Find where the given text appears and provide that cell's center as (x, y) coordinate. 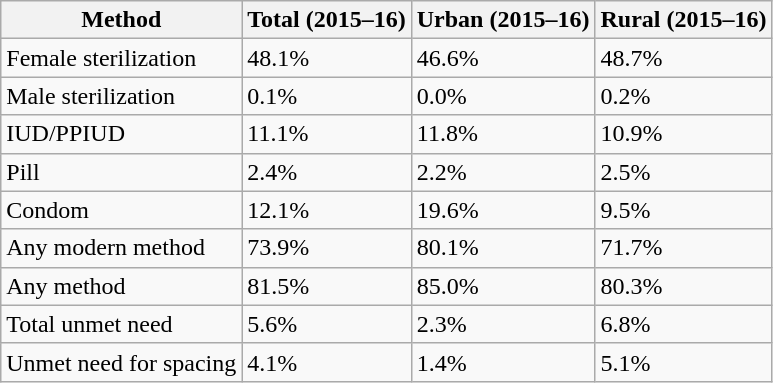
19.6% (503, 210)
81.5% (327, 286)
12.1% (327, 210)
85.0% (503, 286)
2.3% (503, 324)
0.1% (327, 96)
48.7% (684, 58)
Method (122, 20)
0.0% (503, 96)
Any method (122, 286)
5.1% (684, 362)
Urban (2015–16) (503, 20)
10.9% (684, 134)
71.7% (684, 248)
11.8% (503, 134)
Female sterilization (122, 58)
2.5% (684, 172)
80.3% (684, 286)
Total unmet need (122, 324)
Rural (2015–16) (684, 20)
2.2% (503, 172)
9.5% (684, 210)
Any modern method (122, 248)
11.1% (327, 134)
4.1% (327, 362)
0.2% (684, 96)
Condom (122, 210)
48.1% (327, 58)
80.1% (503, 248)
IUD/PPIUD (122, 134)
46.6% (503, 58)
Unmet need for spacing (122, 362)
73.9% (327, 248)
Pill (122, 172)
Total (2015–16) (327, 20)
6.8% (684, 324)
2.4% (327, 172)
1.4% (503, 362)
Male sterilization (122, 96)
5.6% (327, 324)
